Return [X, Y] of the center of cell containing provided text 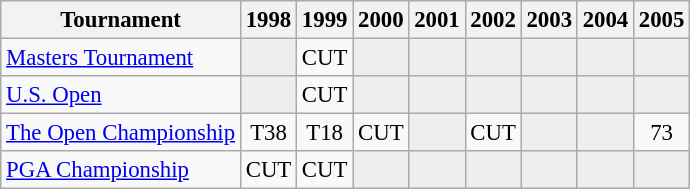
1999 [325, 20]
2005 [661, 20]
1998 [268, 20]
2002 [493, 20]
T38 [268, 133]
PGA Championship [121, 170]
T18 [325, 133]
Tournament [121, 20]
Masters Tournament [121, 58]
The Open Championship [121, 133]
2004 [605, 20]
U.S. Open [121, 95]
2001 [437, 20]
73 [661, 133]
2000 [381, 20]
2003 [549, 20]
